Pinpoint the cell where the given text exists, returning its [x, y] midpoint coordinate. 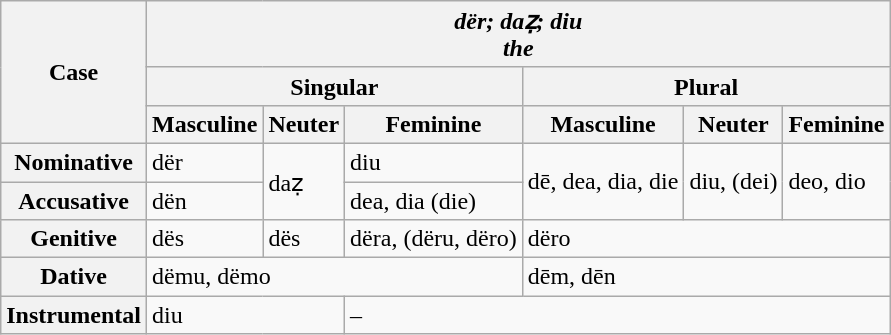
Plural [706, 86]
Instrumental [74, 315]
daẓ [304, 181]
dea, dia (die) [434, 201]
deo, dio [836, 181]
dër; daẓ; diu the [518, 34]
dē, dea, dia, die [603, 181]
Nominative [74, 162]
Dative [74, 277]
dën [204, 201]
dëra, (dëru, dëro) [434, 239]
diu, (dei) [734, 181]
Genitive [74, 239]
dëmu, dëmo [334, 277]
dëro [706, 239]
dër [204, 162]
dēm, dēn [706, 277]
– [618, 315]
Singular [334, 86]
Case [74, 72]
Accusative [74, 201]
